Determine the [x, y] coordinate at the center of the cell enclosing the given text.  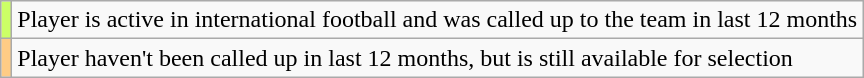
Player is active in international football and was called up to the team in last 12 months [438, 20]
Player haven't been called up in last 12 months, but is still available for selection [438, 58]
